Determine the (X, Y) coordinate at the center of the cell enclosing the given text.  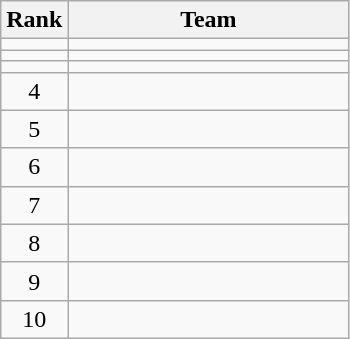
10 (34, 319)
9 (34, 281)
8 (34, 243)
5 (34, 129)
4 (34, 91)
6 (34, 167)
Rank (34, 20)
7 (34, 205)
Team (208, 20)
